Scan for the cell matching the given text and deliver its (x, y) coordinate at center. 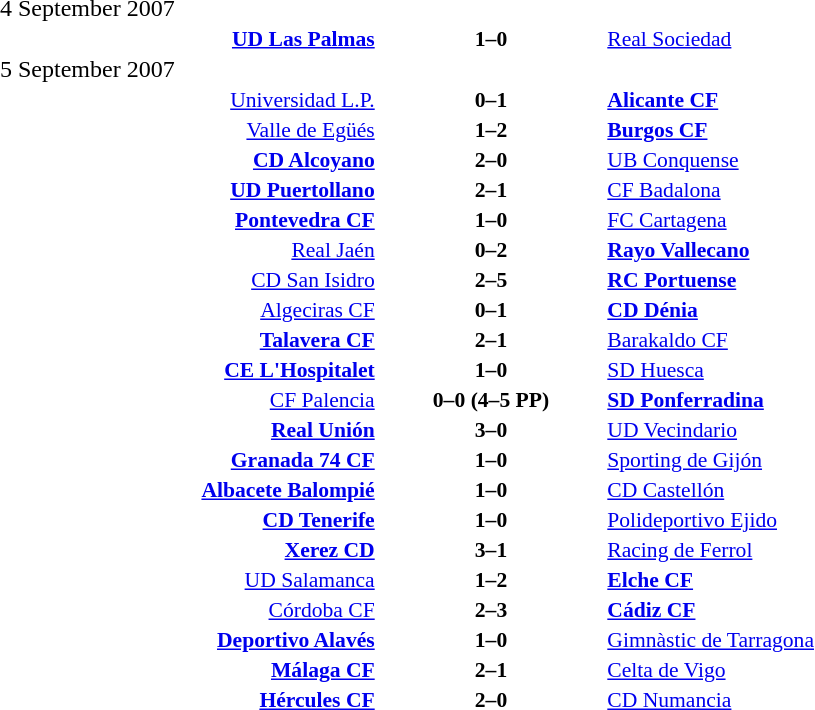
0–2 (492, 250)
0–0 (4–5 PP) (492, 400)
2–3 (492, 610)
3–1 (492, 550)
2–5 (492, 280)
3–0 (492, 430)
2–0 (492, 160)
